Identify which cell holds the provided text, then report its [x, y] central coordinate. 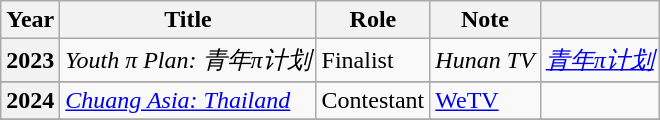
2024 [30, 100]
Contestant [373, 100]
Youth π Plan: 青年π计划 [188, 60]
Note [485, 20]
Finalist [373, 60]
Chuang Asia: Thailand [188, 100]
Year [30, 20]
Title [188, 20]
WeTV [485, 100]
2023 [30, 60]
Role [373, 20]
青年π计划 [600, 60]
Hunan TV [485, 60]
